Output the (X, Y) coordinate of the center of the cell containing the given text.  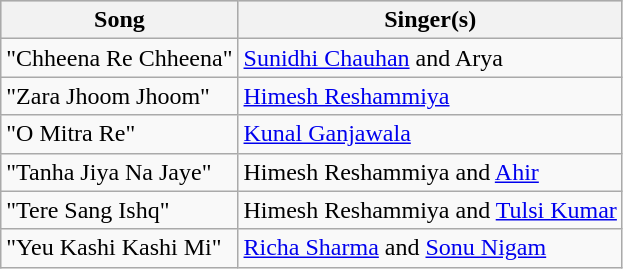
Singer(s) (430, 20)
"Zara Jhoom Jhoom" (120, 96)
"O Mitra Re" (120, 134)
Richa Sharma and Sonu Nigam (430, 248)
"Yeu Kashi Kashi Mi" (120, 248)
Song (120, 20)
"Chheena Re Chheena" (120, 58)
Himesh Reshammiya and Tulsi Kumar (430, 210)
Kunal Ganjawala (430, 134)
Himesh Reshammiya and Ahir (430, 172)
Himesh Reshammiya (430, 96)
"Tanha Jiya Na Jaye" (120, 172)
Sunidhi Chauhan and Arya (430, 58)
"Tere Sang Ishq" (120, 210)
